Find where the given text appears and provide that cell's center as (x, y) coordinate. 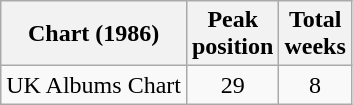
29 (232, 85)
8 (315, 85)
UK Albums Chart (94, 85)
Totalweeks (315, 34)
Chart (1986) (94, 34)
Peakposition (232, 34)
